Locate the cell with the specified text and output its [x, y] center coordinate. 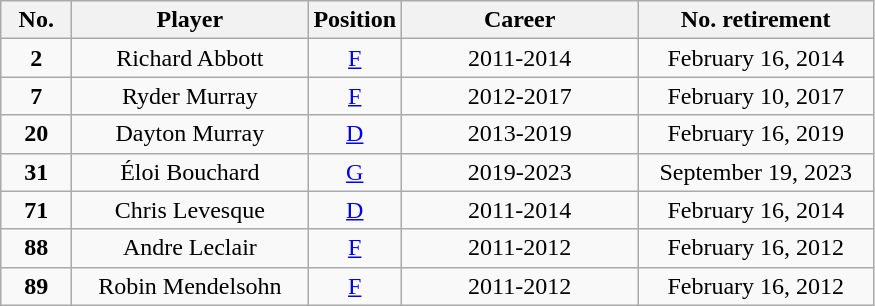
Andre Leclair [190, 248]
Dayton Murray [190, 134]
89 [36, 286]
No. [36, 20]
2013-2019 [520, 134]
Ryder Murray [190, 96]
20 [36, 134]
Richard Abbott [190, 58]
February 10, 2017 [756, 96]
88 [36, 248]
31 [36, 172]
Robin Mendelsohn [190, 286]
Career [520, 20]
2019-2023 [520, 172]
Player [190, 20]
September 19, 2023 [756, 172]
Éloi Bouchard [190, 172]
February 16, 2019 [756, 134]
71 [36, 210]
7 [36, 96]
Position [355, 20]
2012-2017 [520, 96]
G [355, 172]
2 [36, 58]
Chris Levesque [190, 210]
No. retirement [756, 20]
